Detect which cell encompasses the target text, then output its [x, y] center coordinate. 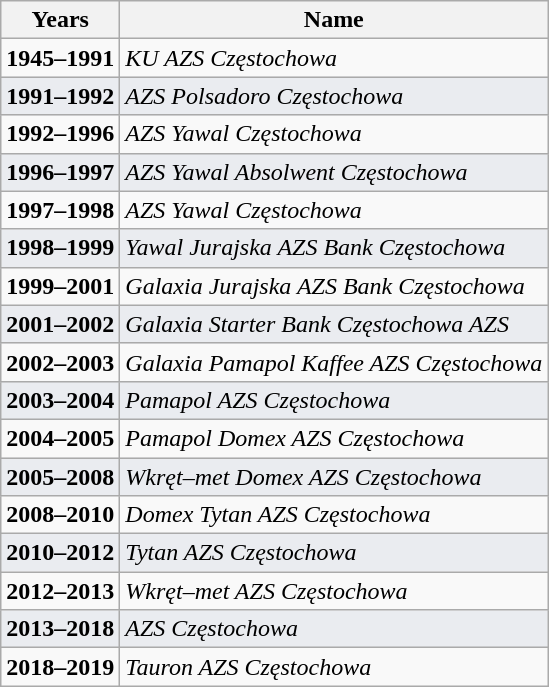
2003–2004 [60, 400]
1991–1992 [60, 96]
Years [60, 20]
Name [334, 20]
Galaxia Pamapol Kaffee AZS Częstochowa [334, 362]
AZS Yawal Absolwent Częstochowa [334, 172]
2010–2012 [60, 553]
1998–1999 [60, 248]
1997–1998 [60, 210]
2002–2003 [60, 362]
Tauron AZS Częstochowa [334, 667]
2008–2010 [60, 515]
2005–2008 [60, 477]
AZS Polsadoro Częstochowa [334, 96]
2013–2018 [60, 629]
2018–2019 [60, 667]
2004–2005 [60, 438]
1945–1991 [60, 58]
Pamapol AZS Częstochowa [334, 400]
AZS Częstochowa [334, 629]
Tytan AZS Częstochowa [334, 553]
Galaxia Jurajska AZS Bank Częstochowa [334, 286]
2001–2002 [60, 324]
1992–1996 [60, 134]
1999–2001 [60, 286]
Pamapol Domex AZS Częstochowa [334, 438]
Wkręt–met AZS Częstochowa [334, 591]
Yawal Jurajska AZS Bank Częstochowa [334, 248]
2012–2013 [60, 591]
Galaxia Starter Bank Częstochowa AZS [334, 324]
Wkręt–met Domex AZS Częstochowa [334, 477]
KU AZS Częstochowa [334, 58]
1996–1997 [60, 172]
Domex Tytan AZS Częstochowa [334, 515]
